Return the [X, Y] coordinate for the center point of the cell that contains the specified text.  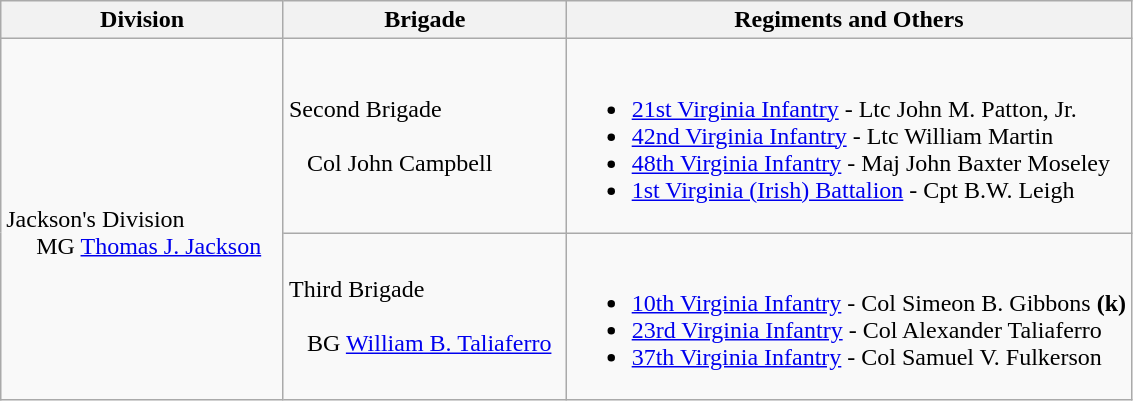
Brigade [424, 20]
Second Brigade Col John Campbell [424, 136]
Regiments and Others [848, 20]
Third Brigade BG William B. Taliaferro [424, 316]
Jackson's Division MG Thomas J. Jackson [142, 220]
Division [142, 20]
10th Virginia Infantry - Col Simeon B. Gibbons (k)23rd Virginia Infantry - Col Alexander Taliaferro37th Virginia Infantry - Col Samuel V. Fulkerson [848, 316]
